Capture the cell that displays the provided text and extract its [x, y] central coordinate. 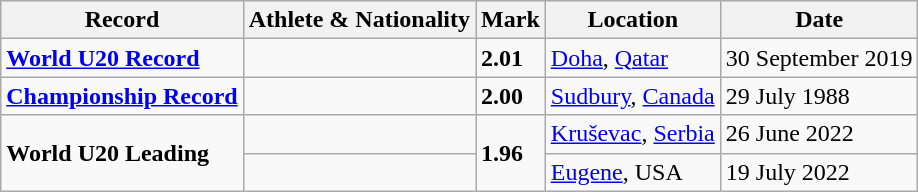
Sudbury, Canada [632, 96]
Doha, Qatar [632, 58]
Athlete & Nationality [359, 20]
World U20 Leading [122, 153]
Eugene, USA [632, 172]
Mark [511, 20]
1.96 [511, 153]
World U20 Record [122, 58]
Location [632, 20]
Record [122, 20]
30 September 2019 [819, 58]
2.00 [511, 96]
Date [819, 20]
26 June 2022 [819, 134]
2.01 [511, 58]
29 July 1988 [819, 96]
Kruševac, Serbia [632, 134]
19 July 2022 [819, 172]
Championship Record [122, 96]
